Capture the cell that displays the provided text and extract its (X, Y) central coordinate. 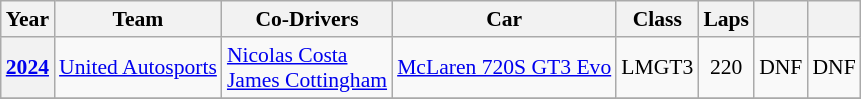
McLaren 720S GT3 Evo (504, 68)
Laps (726, 19)
2024 (28, 68)
220 (726, 68)
United Autosports (138, 68)
LMGT3 (657, 68)
Team (138, 19)
Car (504, 19)
Co-Drivers (307, 19)
Nicolas Costa James Cottingham (307, 68)
Class (657, 19)
Year (28, 19)
